Search for the cell housing the specified text and yield its (X, Y) center coordinate. 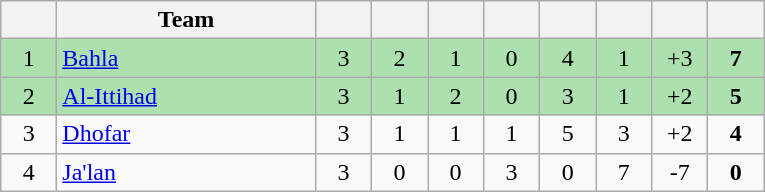
Bahla (186, 58)
Team (186, 20)
+3 (680, 58)
Dhofar (186, 134)
-7 (680, 172)
Ja'lan (186, 172)
Al-Ittihad (186, 96)
